Search for the cell housing the specified text and yield its [X, Y] center coordinate. 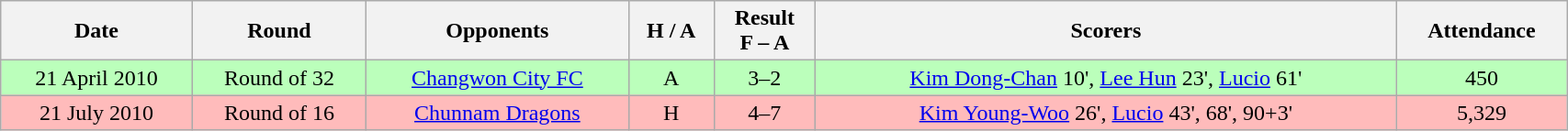
Round of 16 [279, 113]
Scorers [1106, 31]
3–2 [764, 78]
Round [279, 31]
21 April 2010 [97, 78]
4–7 [764, 113]
Kim Young-Woo 26', Lucio 43', 68', 90+3' [1106, 113]
H / A [671, 31]
Opponents [498, 31]
H [671, 113]
ResultF – A [764, 31]
Date [97, 31]
Kim Dong-Chan 10', Lee Hun 23', Lucio 61' [1106, 78]
5,329 [1482, 113]
Attendance [1482, 31]
Round of 32 [279, 78]
Changwon City FC [498, 78]
Chunnam Dragons [498, 113]
A [671, 78]
21 July 2010 [97, 113]
450 [1482, 78]
